Locate the cell with the specified text and output its (x, y) center coordinate. 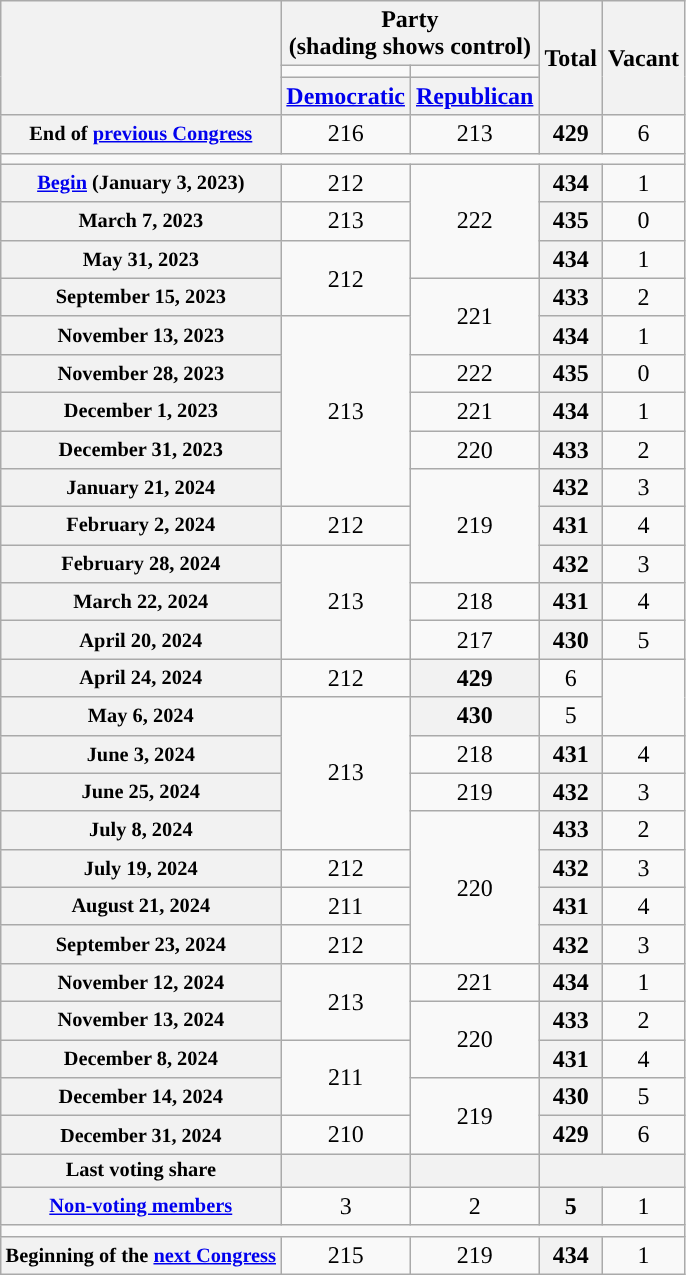
June 25, 2024 (141, 792)
April 20, 2024 (141, 640)
Party(shading shows control) (410, 34)
217 (474, 640)
July 8, 2024 (141, 830)
Last voting share (141, 1171)
Beginning of the next Congress (141, 1255)
December 31, 2024 (141, 1135)
May 6, 2024 (141, 716)
December 8, 2024 (141, 1059)
March 22, 2024 (141, 602)
March 7, 2023 (141, 221)
December 1, 2023 (141, 411)
April 24, 2024 (141, 678)
216 (346, 134)
210 (346, 1135)
September 15, 2023 (141, 297)
January 21, 2024 (141, 488)
Total (571, 58)
End of previous Congress (141, 134)
June 3, 2024 (141, 754)
November 28, 2023 (141, 373)
May 31, 2023 (141, 259)
Non-voting members (141, 1206)
November 13, 2024 (141, 1020)
December 31, 2023 (141, 449)
Begin (January 3, 2023) (141, 183)
December 14, 2024 (141, 1097)
July 19, 2024 (141, 868)
November 13, 2023 (141, 335)
August 21, 2024 (141, 906)
November 12, 2024 (141, 982)
215 (346, 1255)
February 2, 2024 (141, 526)
Vacant (643, 58)
September 23, 2024 (141, 944)
Republican (474, 96)
February 28, 2024 (141, 564)
Democratic (346, 96)
